Identify which cell holds the provided text, then report its [x, y] central coordinate. 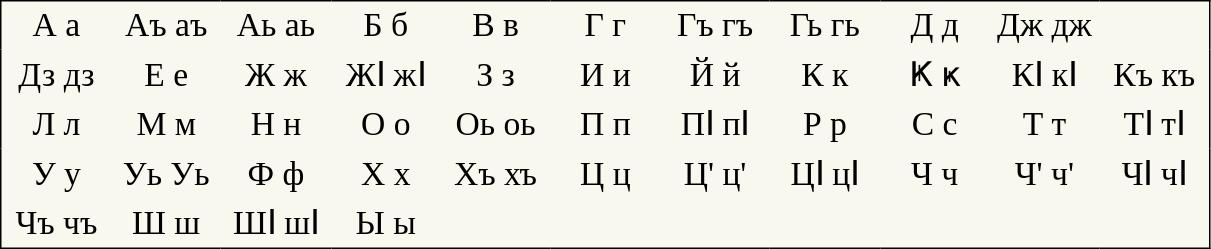
Чъ чъ [56, 223]
П п [605, 124]
Ф ф [276, 173]
Ҝ ҝ [935, 75]
В в [496, 26]
Д д [935, 26]
Й й [715, 75]
Хъ хъ [496, 173]
Дз дз [56, 75]
Оь оь [496, 124]
Н н [276, 124]
З з [496, 75]
Ы ы [386, 223]
Къ къ [1154, 75]
А а [56, 26]
Уь Уь [166, 173]
ЦӀ цӀ [825, 173]
ТӀ тӀ [1154, 124]
Гь гь [825, 26]
Ж ж [276, 75]
Х х [386, 173]
И и [605, 75]
Аь аь [276, 26]
Ц ц [605, 173]
Гъ гъ [715, 26]
Т т [1045, 124]
Ш ш [166, 223]
КӀ кӀ [1045, 75]
Г г [605, 26]
ЧӀ чӀ [1154, 173]
Дж дж [1045, 26]
ШӀ шӀ [276, 223]
К к [825, 75]
Ч' ч' [1045, 173]
ПӀ пӀ [715, 124]
Б б [386, 26]
С с [935, 124]
ЖӀ жӀ [386, 75]
М м [166, 124]
Аъ аъ [166, 26]
Ч ч [935, 173]
О о [386, 124]
Р р [825, 124]
Л л [56, 124]
Ц' ц' [715, 173]
Е е [166, 75]
У у [56, 173]
